Capture the cell that displays the provided text and extract its (x, y) central coordinate. 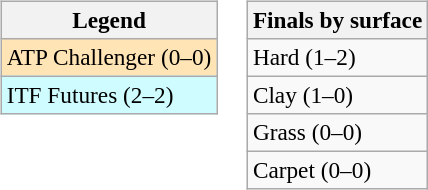
ATP Challenger (0–0) (108, 57)
Finals by surface (337, 20)
Grass (0–0) (337, 133)
ITF Futures (2–2) (108, 95)
Hard (1–2) (337, 57)
Carpet (0–0) (337, 171)
Clay (1–0) (337, 95)
Legend (108, 20)
